Capture the cell that displays the provided text and extract its [x, y] central coordinate. 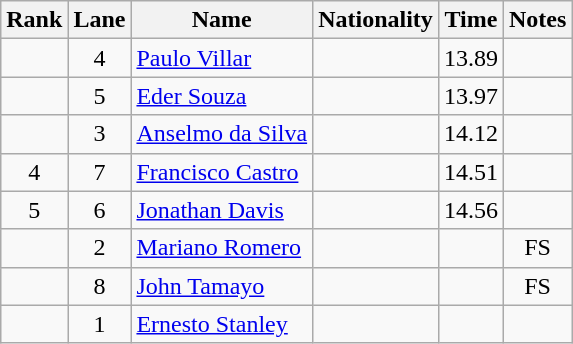
13.97 [470, 96]
7 [100, 172]
8 [100, 286]
Name [222, 20]
Time [470, 20]
Jonathan Davis [222, 210]
Mariano Romero [222, 248]
14.56 [470, 210]
Anselmo da Silva [222, 134]
1 [100, 324]
Paulo Villar [222, 58]
Notes [537, 20]
Rank [34, 20]
14.51 [470, 172]
Nationality [376, 20]
13.89 [470, 58]
Lane [100, 20]
John Tamayo [222, 286]
14.12 [470, 134]
3 [100, 134]
2 [100, 248]
Francisco Castro [222, 172]
Ernesto Stanley [222, 324]
6 [100, 210]
Eder Souza [222, 96]
